Pinpoint the cell where the given text exists, returning its (X, Y) midpoint coordinate. 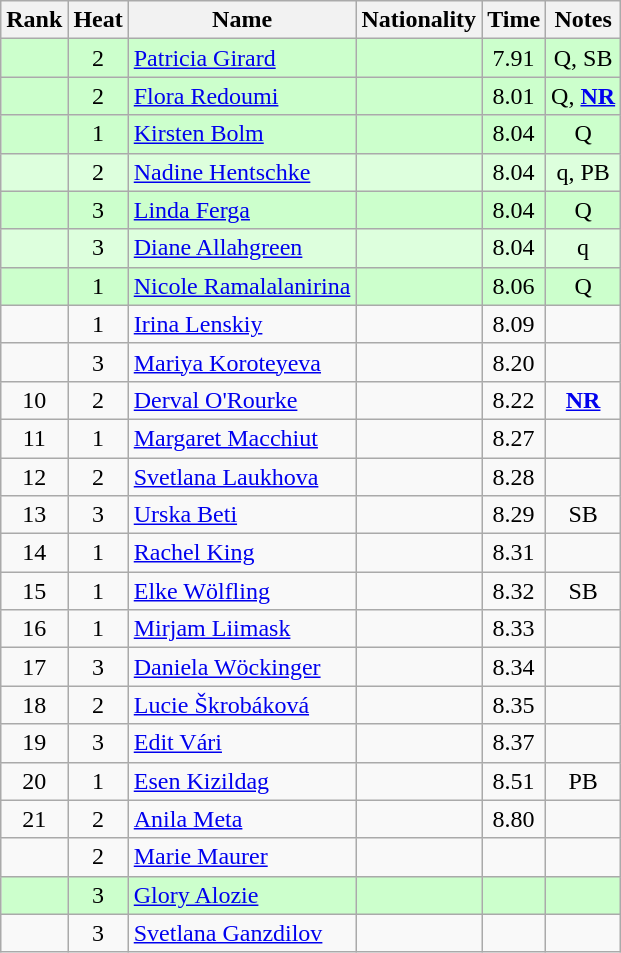
Nationality (419, 20)
11 (34, 438)
Irina Lenskiy (242, 324)
18 (34, 705)
q, PB (584, 172)
Nadine Hentschke (242, 172)
NR (584, 400)
Urska Beti (242, 515)
Anila Meta (242, 819)
17 (34, 667)
Mariya Koroteyeva (242, 362)
8.32 (514, 591)
Q, SB (584, 58)
Derval O'Rourke (242, 400)
Marie Maurer (242, 857)
Heat (98, 20)
14 (34, 553)
Lucie Škrobáková (242, 705)
8.28 (514, 477)
Notes (584, 20)
Edit Vári (242, 743)
7.91 (514, 58)
Esen Kizildag (242, 781)
8.31 (514, 553)
Linda Ferga (242, 210)
8.80 (514, 819)
Rank (34, 20)
Q, NR (584, 96)
Nicole Ramalalanirina (242, 286)
Diane Allahgreen (242, 248)
8.51 (514, 781)
20 (34, 781)
q (584, 248)
PB (584, 781)
Svetlana Laukhova (242, 477)
Rachel King (242, 553)
Flora Redoumi (242, 96)
Margaret Macchiut (242, 438)
Patricia Girard (242, 58)
8.34 (514, 667)
19 (34, 743)
8.01 (514, 96)
Glory Alozie (242, 895)
Mirjam Liimask (242, 629)
10 (34, 400)
8.33 (514, 629)
15 (34, 591)
Daniela Wöckinger (242, 667)
13 (34, 515)
8.09 (514, 324)
8.29 (514, 515)
8.27 (514, 438)
Time (514, 20)
8.35 (514, 705)
8.20 (514, 362)
Elke Wölfling (242, 591)
Kirsten Bolm (242, 134)
16 (34, 629)
Name (242, 20)
Svetlana Ganzdilov (242, 933)
8.06 (514, 286)
8.37 (514, 743)
12 (34, 477)
21 (34, 819)
8.22 (514, 400)
